Scan for the cell matching the given text and deliver its (X, Y) coordinate at center. 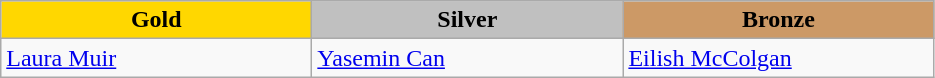
Gold (156, 20)
Silver (468, 20)
Laura Muir (156, 58)
Eilish McColgan (778, 58)
Bronze (778, 20)
Yasemin Can (468, 58)
